For the text-containing cell, return its midpoint in [x, y] coordinate format. 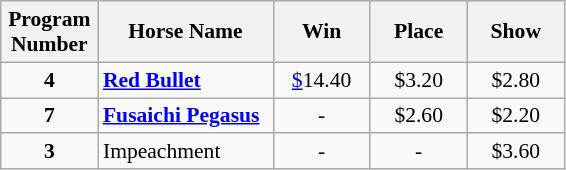
Show [516, 32]
$3.20 [418, 80]
Red Bullet [186, 80]
Program Number [50, 32]
$3.60 [516, 152]
Fusaichi Pegasus [186, 116]
Win [322, 32]
4 [50, 80]
7 [50, 116]
Impeachment [186, 152]
$2.60 [418, 116]
3 [50, 152]
$2.80 [516, 80]
$2.20 [516, 116]
$14.40 [322, 80]
Horse Name [186, 32]
Place [418, 32]
